Identify which cell holds the provided text, then report its (x, y) central coordinate. 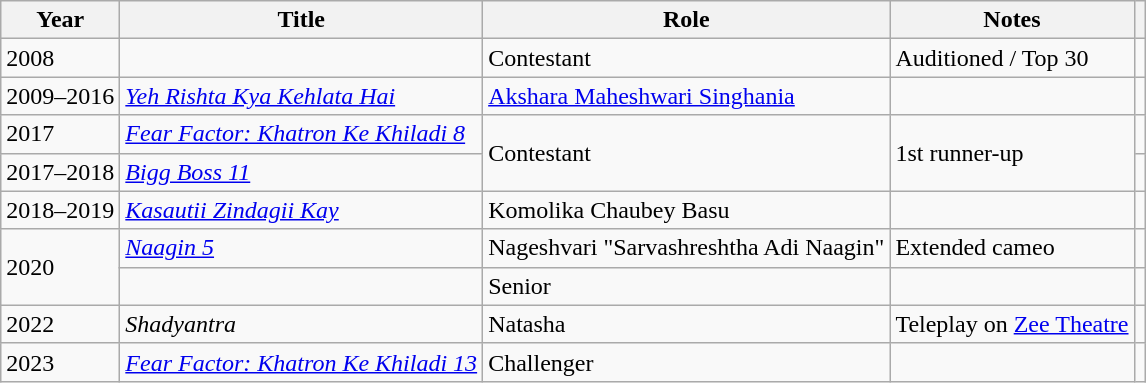
Teleplay on Zee Theatre (1012, 324)
2017–2018 (60, 172)
Senior (686, 286)
Bigg Boss 11 (302, 172)
Fear Factor: Khatron Ke Khiladi 13 (302, 362)
Komolika Chaubey Basu (686, 210)
Natasha (686, 324)
Auditioned / Top 30 (1012, 58)
Yeh Rishta Kya Kehlata Hai (302, 96)
2018–2019 (60, 210)
Akshara Maheshwari Singhania (686, 96)
Notes (1012, 20)
2008 (60, 58)
Title (302, 20)
Kasautii Zindagii Kay (302, 210)
2022 (60, 324)
Naagin 5 (302, 248)
2017 (60, 134)
Role (686, 20)
Year (60, 20)
Challenger (686, 362)
Extended cameo (1012, 248)
2023 (60, 362)
1st runner-up (1012, 153)
2020 (60, 267)
2009–2016 (60, 96)
Fear Factor: Khatron Ke Khiladi 8 (302, 134)
Nageshvari "Sarvashreshtha Adi Naagin" (686, 248)
Shadyantra (302, 324)
